Return [x, y] of the center of cell containing provided text 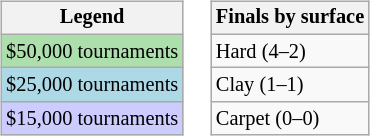
$50,000 tournaments [92, 51]
Carpet (0–0) [290, 119]
Clay (1–1) [290, 85]
Finals by surface [290, 18]
Hard (4–2) [290, 51]
Legend [92, 18]
$15,000 tournaments [92, 119]
$25,000 tournaments [92, 85]
